Return the [x, y] coordinate for the center point of the cell that contains the specified text.  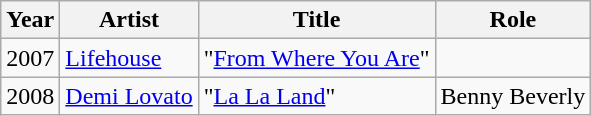
Role [513, 20]
"La La Land" [316, 96]
Demi Lovato [129, 96]
Title [316, 20]
Year [30, 20]
"From Where You Are" [316, 58]
Artist [129, 20]
2008 [30, 96]
Lifehouse [129, 58]
2007 [30, 58]
Benny Beverly [513, 96]
